Output the (X, Y) coordinate of the center of the cell containing the given text.  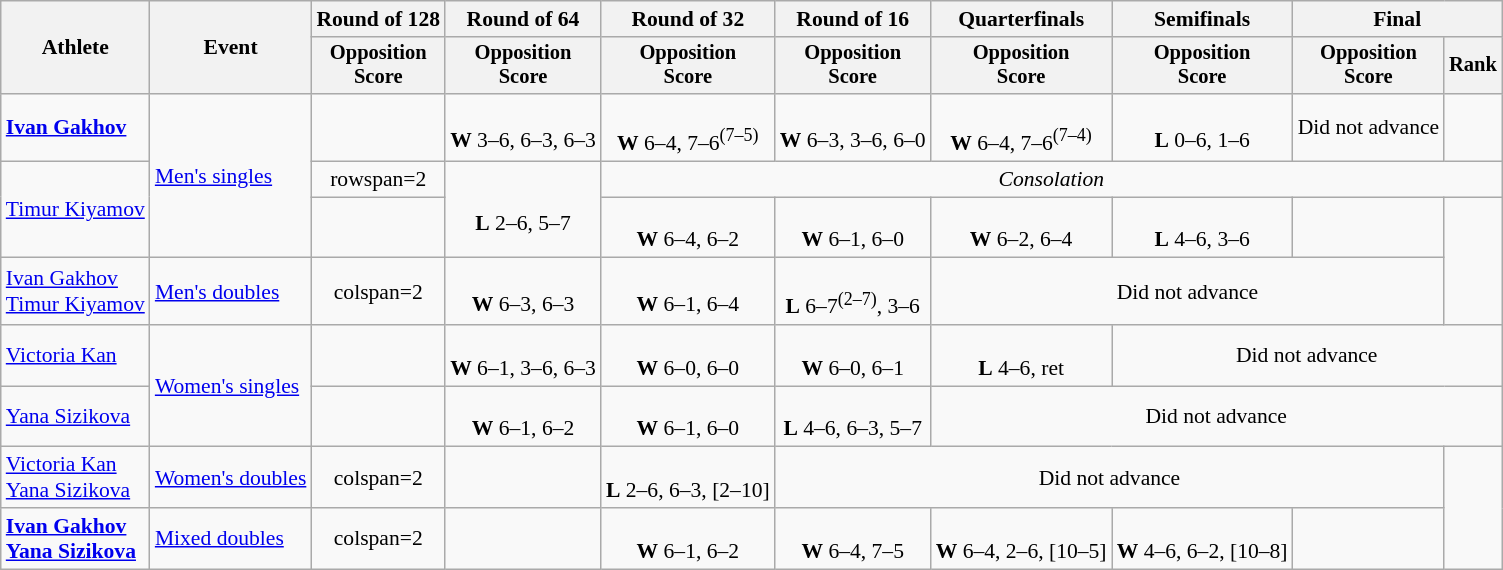
Final (1398, 19)
W 6–0, 6–1 (853, 356)
L 0–6, 1–6 (1202, 128)
Round of 16 (853, 19)
Victoria Kan (76, 356)
Women's doubles (231, 478)
L 4–6, 3–6 (1202, 228)
Round of 64 (523, 19)
Men's singles (231, 176)
Quarterfinals (1022, 19)
Round of 32 (688, 19)
W 6–1, 6–4 (688, 292)
Semifinals (1202, 19)
rowspan=2 (378, 179)
Yana Sizikova (76, 416)
L 2–6, 6–3, [2–10] (688, 478)
L 4–6, ret (1022, 356)
Women's singles (231, 386)
W 6–4, 7–6(7–4) (1022, 128)
W 6–4, 2–6, [10–5] (1022, 538)
Event (231, 48)
W 3–6, 6–3, 6–3 (523, 128)
W 6–3, 6–3 (523, 292)
Round of 128 (378, 19)
L 2–6, 5–7 (523, 210)
Men's doubles (231, 292)
Ivan GakhovYana Sizikova (76, 538)
Mixed doubles (231, 538)
Victoria KanYana Sizikova (76, 478)
Athlete (76, 48)
L 4–6, 6–3, 5–7 (853, 416)
W 6–4, 6–2 (688, 228)
Rank (1473, 66)
Ivan Gakhov (76, 128)
Ivan GakhovTimur Kiyamov (76, 292)
W 6–4, 7–5 (853, 538)
W 4–6, 6–2, [10–8] (1202, 538)
Consolation (1052, 179)
W 6–0, 6–0 (688, 356)
L 6–7(2–7), 3–6 (853, 292)
W 6–4, 7–6(7–5) (688, 128)
W 6–2, 6–4 (1022, 228)
Timur Kiyamov (76, 210)
W 6–3, 3–6, 6–0 (853, 128)
W 6–1, 3–6, 6–3 (523, 356)
